Scan for the cell matching the given text and deliver its (X, Y) coordinate at center. 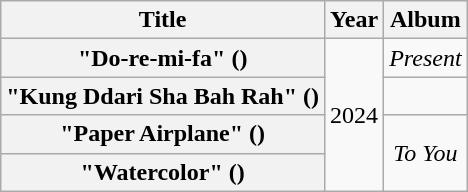
"Paper Airplane" () (163, 134)
Title (163, 20)
Year (354, 20)
"Kung Ddari Sha Bah Rah" () (163, 96)
Album (426, 20)
"Watercolor" () (163, 172)
2024 (354, 115)
Present (426, 58)
To You (426, 153)
"Do-re-mi-fa" () (163, 58)
